For the text-containing cell, return its midpoint in (X, Y) coordinate format. 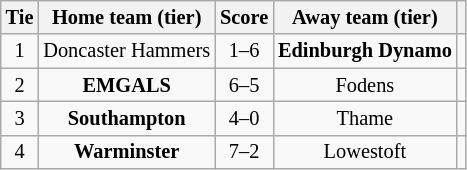
Fodens (365, 85)
Doncaster Hammers (126, 51)
Score (244, 17)
3 (20, 118)
Warminster (126, 152)
Edinburgh Dynamo (365, 51)
2 (20, 85)
Southampton (126, 118)
EMGALS (126, 85)
Thame (365, 118)
1 (20, 51)
Away team (tier) (365, 17)
7–2 (244, 152)
4 (20, 152)
4–0 (244, 118)
Lowestoft (365, 152)
Home team (tier) (126, 17)
Tie (20, 17)
6–5 (244, 85)
1–6 (244, 51)
